Extract the (X, Y) coordinate from the center of the cell holding the provided text.  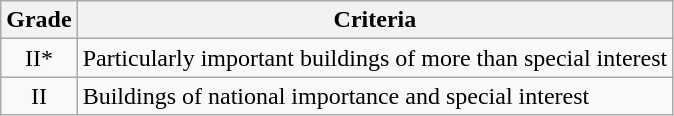
Particularly important buildings of more than special interest (375, 58)
II* (39, 58)
II (39, 96)
Grade (39, 20)
Buildings of national importance and special interest (375, 96)
Criteria (375, 20)
